Provide the (x, y) coordinate of the cell's center where the given text is located.  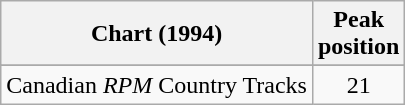
Peakposition (358, 34)
21 (358, 85)
Canadian RPM Country Tracks (157, 85)
Chart (1994) (157, 34)
